Pinpoint the cell where the given text exists, returning its (x, y) midpoint coordinate. 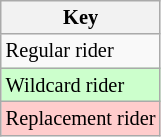
Replacement rider (81, 118)
Regular rider (81, 51)
Key (81, 17)
Wildcard rider (81, 85)
